Determine the [x, y] coordinate at the center of the cell enclosing the given text.  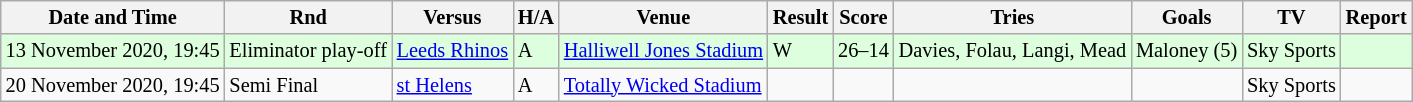
st Helens [452, 85]
Goals [1186, 17]
Halliwell Jones Stadium [664, 51]
Score [864, 17]
13 November 2020, 19:45 [113, 51]
H/A [536, 17]
Date and Time [113, 17]
Eliminator play-off [308, 51]
Tries [1012, 17]
W [800, 51]
Rnd [308, 17]
Venue [664, 17]
Versus [452, 17]
Totally Wicked Stadium [664, 85]
Leeds Rhinos [452, 51]
Result [800, 17]
20 November 2020, 19:45 [113, 85]
Semi Final [308, 85]
Report [1376, 17]
Davies, Folau, Langi, Mead [1012, 51]
26–14 [864, 51]
Maloney (5) [1186, 51]
TV [1292, 17]
